Search for the cell housing the specified text and yield its [x, y] center coordinate. 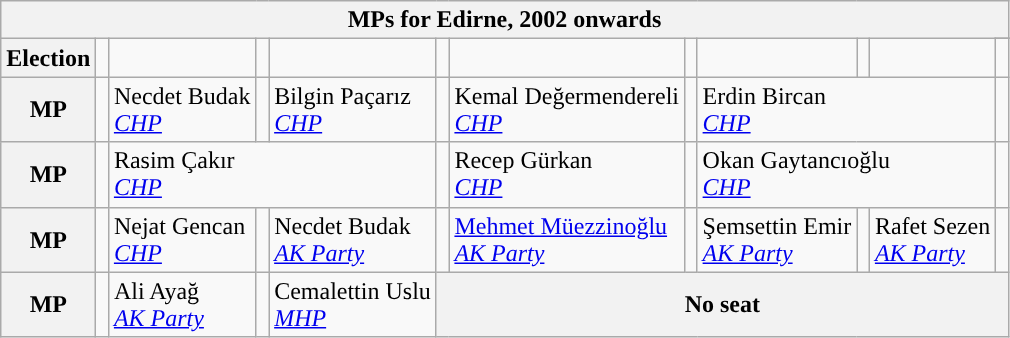
Cemalettin UsluMHP [353, 304]
Şemsettin EmirAK Party [777, 240]
Rasim ÇakırCHP [272, 174]
Rafet SezenAK Party [932, 240]
Necdet BudakCHP [182, 110]
Bilgin PaçarızCHP [353, 110]
Necdet BudakAK Party [353, 240]
Kemal DeğermendereliCHP [567, 110]
Election [48, 58]
MPs for Edirne, 2002 onwards [505, 20]
Ali AyağAK Party [182, 304]
Erdin BircanCHP [846, 110]
Okan GaytancıoğluCHP [846, 174]
Recep GürkanCHP [567, 174]
Nejat GencanCHP [182, 240]
Mehmet MüezzinoğluAK Party [567, 240]
No seat [722, 304]
